Search for the cell housing the specified text and yield its (x, y) center coordinate. 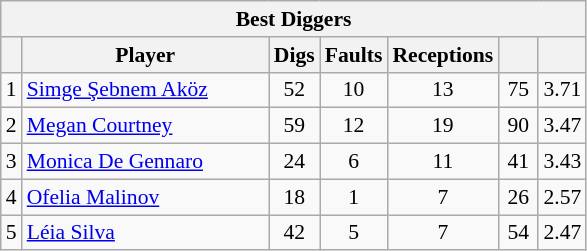
52 (294, 90)
54 (518, 233)
Best Diggers (294, 19)
13 (442, 90)
90 (518, 126)
Faults (354, 55)
3 (12, 162)
Player (146, 55)
6 (354, 162)
41 (518, 162)
18 (294, 197)
75 (518, 90)
42 (294, 233)
3.47 (562, 126)
Ofelia Malinov (146, 197)
3.43 (562, 162)
Receptions (442, 55)
4 (12, 197)
59 (294, 126)
11 (442, 162)
10 (354, 90)
26 (518, 197)
2 (12, 126)
Megan Courtney (146, 126)
Digs (294, 55)
Simge Şebnem Aköz (146, 90)
3.71 (562, 90)
24 (294, 162)
2.47 (562, 233)
12 (354, 126)
Monica De Gennaro (146, 162)
19 (442, 126)
Léia Silva (146, 233)
2.57 (562, 197)
